Scan for the cell matching the given text and deliver its (X, Y) coordinate at center. 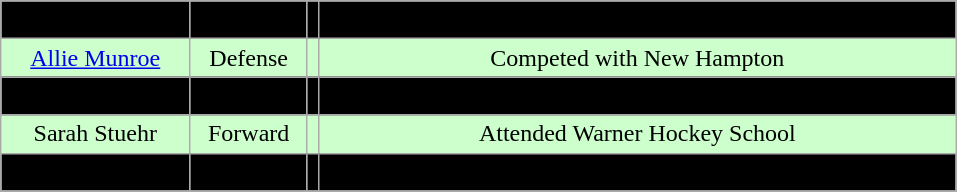
Competed with New Hampton (638, 58)
Goaltender (249, 172)
Maddi Welch (96, 172)
Karleigh Scully (96, 96)
Allie Munroe (96, 58)
Lindsay Eastwood (96, 20)
Competed with Nepean Jr. Wildcats alongside Lindsay Eastwood (638, 96)
Sarah Stuehr (96, 134)
Attended Warner Hockey School (638, 134)
Played for Niagara Jr. Purple Eagles (638, 172)
Played with Team Canada U18 (638, 20)
